For the text-containing cell, return its midpoint in [x, y] coordinate format. 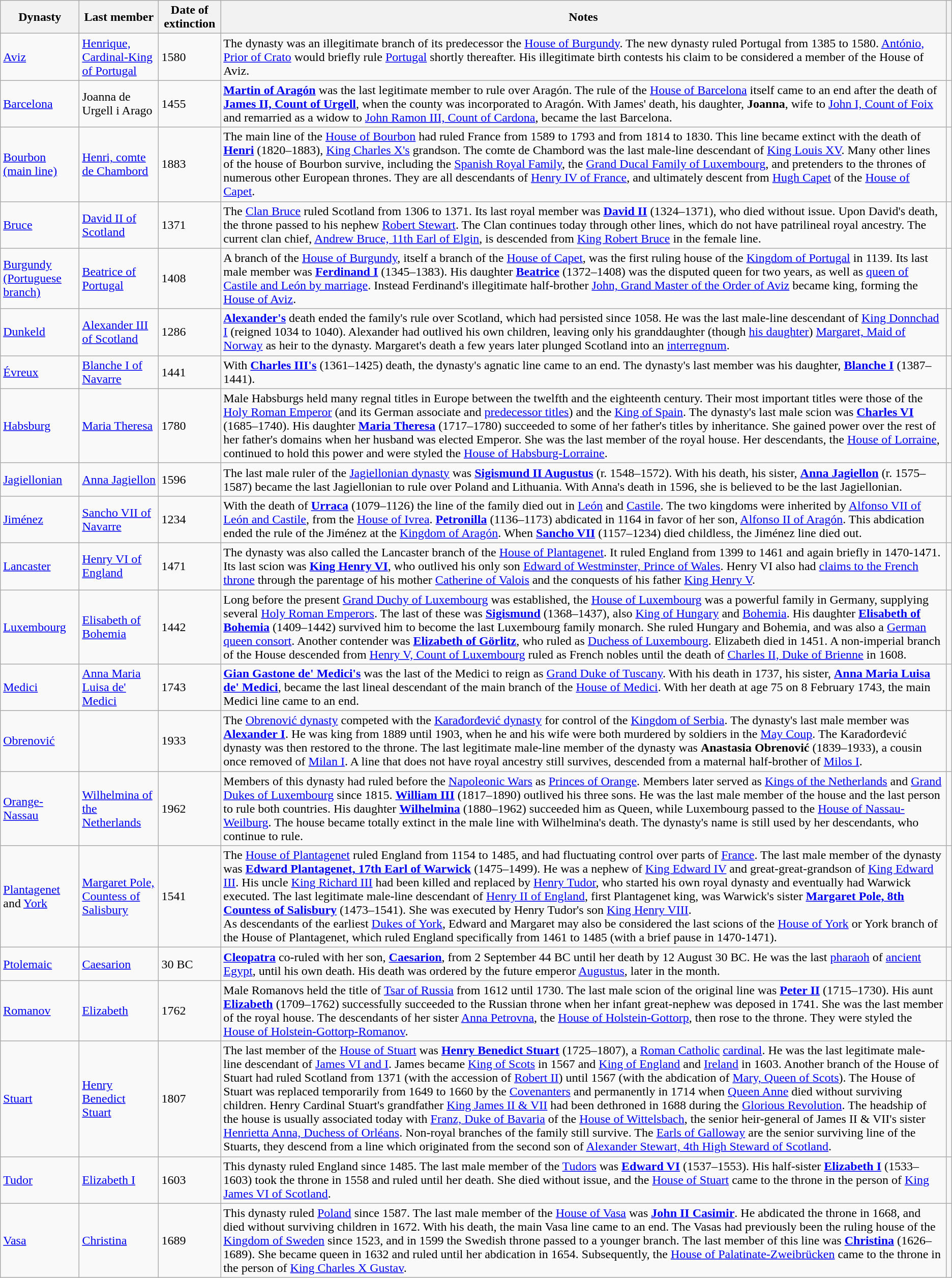
Maria Theresa [119, 426]
Bourbon (main line) [40, 164]
Christina [119, 1240]
Aviz [40, 57]
Wilhelmina of the Netherlands [119, 809]
Henry VI of England [119, 566]
With Charles III's (1361–1425) death, the dynasty's agnatic line came to an end. The dynasty's last member was his daughter, Blanche I (1387–1441). [583, 372]
Alexander III of Scotland [119, 332]
1689 [190, 1240]
Henri, comte de Chambord [119, 164]
1762 [190, 1011]
Jagiellonian [40, 479]
Barcelona [40, 104]
Bruce [40, 225]
Henrique, Cardinal-King of Portugal [119, 57]
Ptolemaic [40, 964]
1371 [190, 225]
Sancho VII of Navarre [119, 519]
Plantagenet and York [40, 897]
Blanche I of Navarre [119, 372]
Elizabeth [119, 1011]
1541 [190, 897]
Vasa [40, 1240]
David II of Scotland [119, 225]
Henry Benedict Stuart [119, 1098]
Elizabeth I [119, 1180]
Date of extinction [190, 17]
Dunkeld [40, 332]
1471 [190, 566]
Stuart [40, 1098]
1743 [190, 688]
1962 [190, 809]
1596 [190, 479]
1408 [190, 279]
Margaret Pole, Countess of Salisbury [119, 897]
Habsburg [40, 426]
1455 [190, 104]
Anna Jagiellon [119, 479]
Dynasty [40, 17]
Orange-Nassau [40, 809]
1603 [190, 1180]
1807 [190, 1098]
1883 [190, 164]
1441 [190, 372]
Luxembourg [40, 627]
Notes [583, 17]
30 BC [190, 964]
Jiménez [40, 519]
Medici [40, 688]
Beatrice of Portugal [119, 279]
Romanov [40, 1011]
1780 [190, 426]
1286 [190, 332]
1933 [190, 741]
Joanna de Urgell i Arago [119, 104]
Lancaster [40, 566]
Tudor [40, 1180]
Évreux [40, 372]
Last member [119, 17]
Burgundy (Portuguese branch) [40, 279]
Anna Maria Luisa de' Medici [119, 688]
Caesarion [119, 964]
1234 [190, 519]
Obrenović [40, 741]
Elisabeth of Bohemia [119, 627]
1442 [190, 627]
1580 [190, 57]
